Identify which cell holds the provided text, then report its (X, Y) central coordinate. 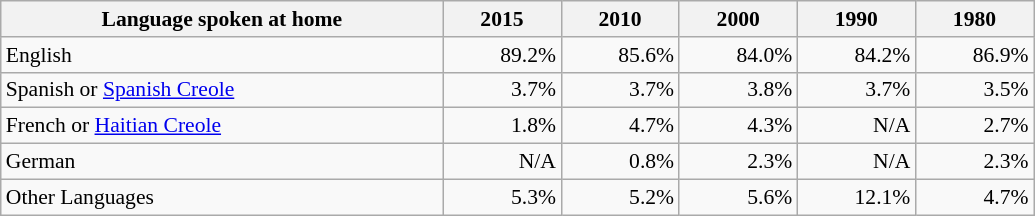
French or Haitian Creole (222, 126)
84.2% (856, 55)
3.5% (974, 90)
5.3% (502, 197)
84.0% (738, 55)
German (222, 162)
5.2% (620, 197)
4.3% (738, 126)
Other Languages (222, 197)
1990 (856, 19)
2000 (738, 19)
12.1% (856, 197)
2010 (620, 19)
3.8% (738, 90)
2.7% (974, 126)
0.8% (620, 162)
1980 (974, 19)
Language spoken at home (222, 19)
Spanish or Spanish Creole (222, 90)
2015 (502, 19)
89.2% (502, 55)
1.8% (502, 126)
English (222, 55)
85.6% (620, 55)
86.9% (974, 55)
5.6% (738, 197)
